Extract the [x, y] coordinate from the center of the cell holding the provided text.  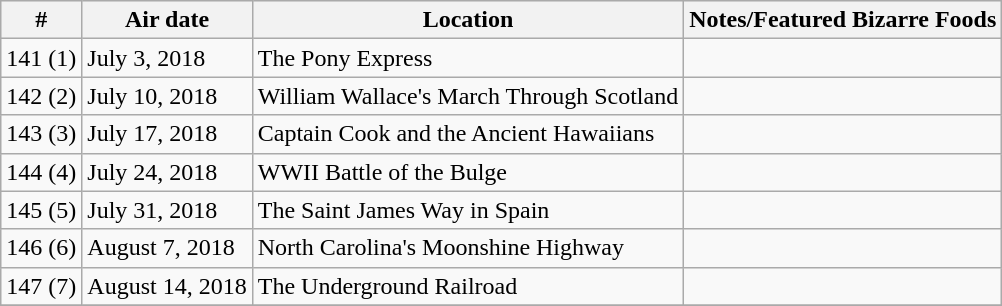
July 31, 2018 [167, 210]
William Wallace's March Through Scotland [468, 96]
August 7, 2018 [167, 248]
Location [468, 20]
141 (1) [42, 58]
142 (2) [42, 96]
144 (4) [42, 172]
July 3, 2018 [167, 58]
WWII Battle of the Bulge [468, 172]
The Saint James Way in Spain [468, 210]
North Carolina's Moonshine Highway [468, 248]
143 (3) [42, 134]
Captain Cook and the Ancient Hawaiians [468, 134]
July 10, 2018 [167, 96]
July 24, 2018 [167, 172]
146 (6) [42, 248]
# [42, 20]
Notes/Featured Bizarre Foods [843, 20]
145 (5) [42, 210]
July 17, 2018 [167, 134]
The Underground Railroad [468, 286]
The Pony Express [468, 58]
August 14, 2018 [167, 286]
Air date [167, 20]
147 (7) [42, 286]
